Detect which cell encompasses the target text, then output its (X, Y) center coordinate. 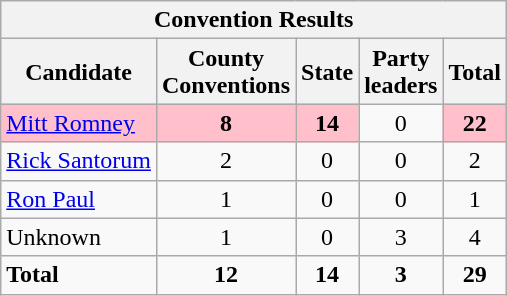
Partyleaders (401, 72)
4 (475, 237)
29 (475, 275)
Rick Santorum (79, 161)
Unknown (79, 237)
22 (475, 123)
CountyConventions (226, 72)
12 (226, 275)
Candidate (79, 72)
8 (226, 123)
Mitt Romney (79, 123)
Convention Results (254, 20)
State (328, 72)
Ron Paul (79, 199)
